Capture the cell that displays the provided text and extract its [x, y] central coordinate. 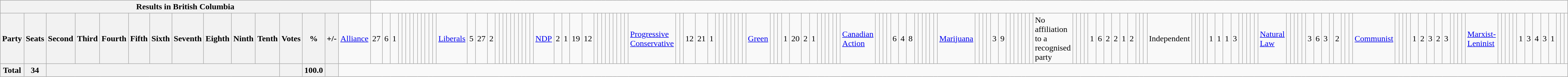
Votes [291, 38]
No affiliation to a recognised party [1053, 38]
Third [88, 38]
20 [796, 38]
Total [12, 70]
Fourth [114, 38]
Tenth [268, 38]
Green [758, 38]
Marijuana [956, 38]
Party [12, 38]
9 [1003, 38]
+/- [332, 38]
Fifth [139, 38]
5 [472, 38]
Independent [1169, 38]
Canadian Action [858, 38]
Second [61, 38]
Results in British Columbia [185, 7]
Marxist-Leninist [1481, 38]
% [314, 38]
100.0 [314, 70]
19 [576, 38]
Alliance [354, 38]
Seventh [188, 38]
Natural Law [1272, 38]
34 [35, 70]
Sixth [161, 38]
Liberals [452, 38]
21 [701, 38]
Seats [35, 38]
NDP [543, 38]
8 [910, 38]
Progressive Conservative [652, 38]
Ninth [243, 38]
Communist [1374, 38]
Eighth [218, 38]
